Capture the cell that displays the provided text and extract its (x, y) central coordinate. 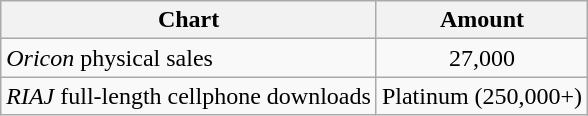
Chart (189, 20)
Amount (482, 20)
Platinum (250,000+) (482, 96)
Oricon physical sales (189, 58)
RIAJ full-length cellphone downloads (189, 96)
27,000 (482, 58)
